Capture the cell that displays the provided text and extract its (X, Y) central coordinate. 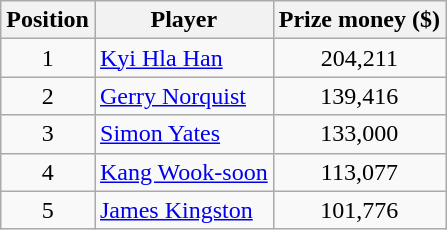
Position (48, 20)
3 (48, 134)
1 (48, 58)
101,776 (359, 210)
139,416 (359, 96)
Player (184, 20)
Kang Wook-soon (184, 172)
James Kingston (184, 210)
133,000 (359, 134)
2 (48, 96)
5 (48, 210)
Prize money ($) (359, 20)
113,077 (359, 172)
Gerry Norquist (184, 96)
4 (48, 172)
Kyi Hla Han (184, 58)
Simon Yates (184, 134)
204,211 (359, 58)
